Capture the cell that displays the provided text and extract its [x, y] central coordinate. 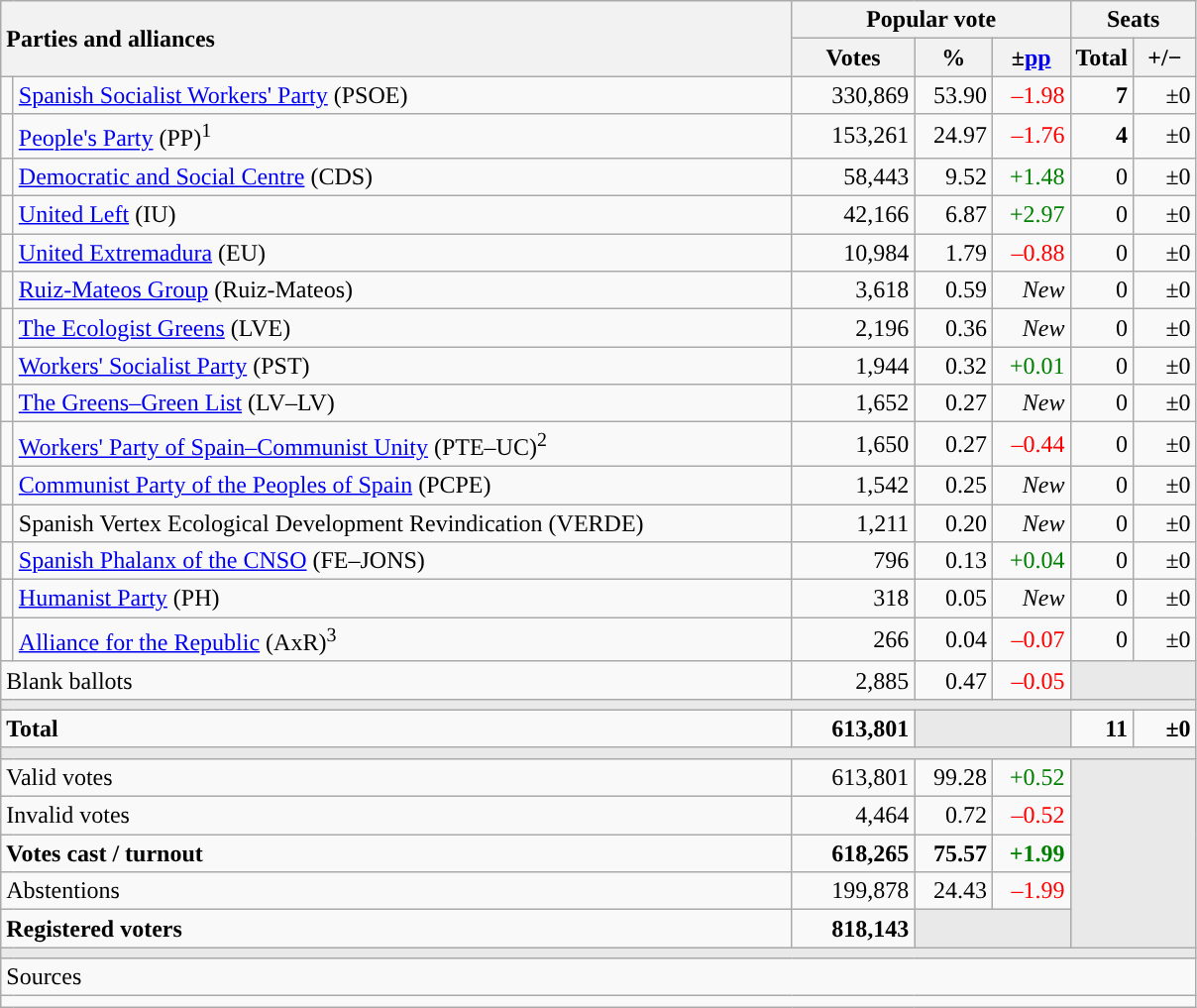
153,261 [853, 137]
–0.07 [1031, 640]
9.52 [953, 176]
53.90 [953, 95]
58,443 [853, 176]
199,878 [853, 891]
796 [853, 561]
1,652 [853, 403]
United Extremadura (EU) [402, 253]
1.79 [953, 253]
0.36 [953, 328]
24.43 [953, 891]
Sources [598, 977]
0.32 [953, 366]
0.05 [953, 599]
+/− [1165, 57]
0.72 [953, 816]
Communist Party of the Peoples of Spain (PCPE) [402, 485]
Popular vote [931, 20]
Votes [853, 57]
Abstentions [396, 891]
618,265 [853, 853]
+0.01 [1031, 366]
0.13 [953, 561]
318 [853, 599]
4,464 [853, 816]
266 [853, 640]
–0.44 [1031, 444]
% [953, 57]
+1.99 [1031, 853]
2,885 [853, 680]
Democratic and Social Centre (CDS) [402, 176]
330,869 [853, 95]
Valid votes [396, 778]
42,166 [853, 215]
1,650 [853, 444]
–1.98 [1031, 95]
Blank ballots [396, 680]
Workers' Socialist Party (PST) [402, 366]
Invalid votes [396, 816]
–1.76 [1031, 137]
–0.88 [1031, 253]
Humanist Party (PH) [402, 599]
–1.99 [1031, 891]
0.25 [953, 485]
6.87 [953, 215]
The Ecologist Greens (LVE) [402, 328]
+2.97 [1031, 215]
United Left (IU) [402, 215]
Spanish Phalanx of the CNSO (FE–JONS) [402, 561]
–0.52 [1031, 816]
Alliance for the Republic (AxR)3 [402, 640]
1,211 [853, 523]
11 [1102, 728]
10,984 [853, 253]
818,143 [853, 929]
0.59 [953, 290]
24.97 [953, 137]
0.47 [953, 680]
4 [1102, 137]
0.04 [953, 640]
Spanish Socialist Workers' Party (PSOE) [402, 95]
Ruiz-Mateos Group (Ruiz-Mateos) [402, 290]
+0.04 [1031, 561]
Spanish Vertex Ecological Development Revindication (VERDE) [402, 523]
The Greens–Green List (LV–LV) [402, 403]
±pp [1031, 57]
+0.52 [1031, 778]
0.20 [953, 523]
1,944 [853, 366]
7 [1102, 95]
Votes cast / turnout [396, 853]
Registered voters [396, 929]
3,618 [853, 290]
Parties and alliances [396, 39]
2,196 [853, 328]
1,542 [853, 485]
+1.48 [1031, 176]
–0.05 [1031, 680]
99.28 [953, 778]
Seats [1134, 20]
75.57 [953, 853]
People's Party (PP)1 [402, 137]
Workers' Party of Spain–Communist Unity (PTE–UC)2 [402, 444]
